Find where the given text appears and provide that cell's center as (X, Y) coordinate. 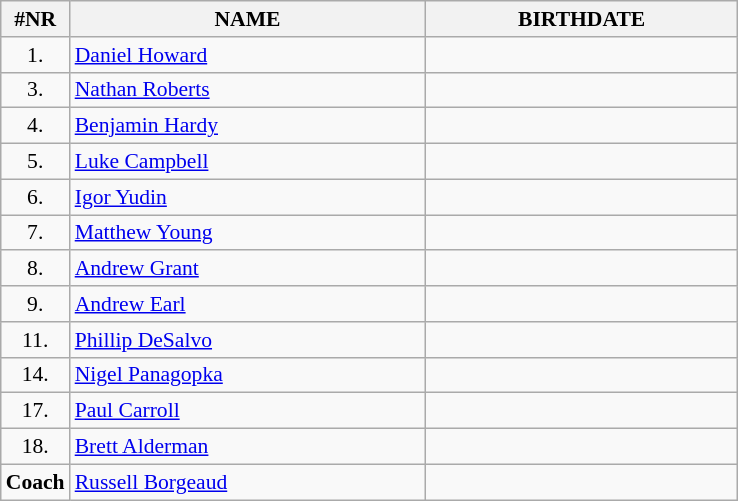
Benjamin Hardy (248, 126)
6. (36, 197)
Igor Yudin (248, 197)
Coach (36, 482)
NAME (248, 19)
#NR (36, 19)
Russell Borgeaud (248, 482)
17. (36, 411)
Daniel Howard (248, 55)
14. (36, 375)
5. (36, 162)
Andrew Earl (248, 304)
Paul Carroll (248, 411)
Matthew Young (248, 233)
3. (36, 90)
18. (36, 447)
9. (36, 304)
Nathan Roberts (248, 90)
8. (36, 269)
Luke Campbell (248, 162)
Brett Alderman (248, 447)
7. (36, 233)
4. (36, 126)
Phillip DeSalvo (248, 340)
11. (36, 340)
1. (36, 55)
BIRTHDATE (582, 19)
Andrew Grant (248, 269)
Nigel Panagopka (248, 375)
